Return the (X, Y) coordinate for the center point of the cell that contains the specified text.  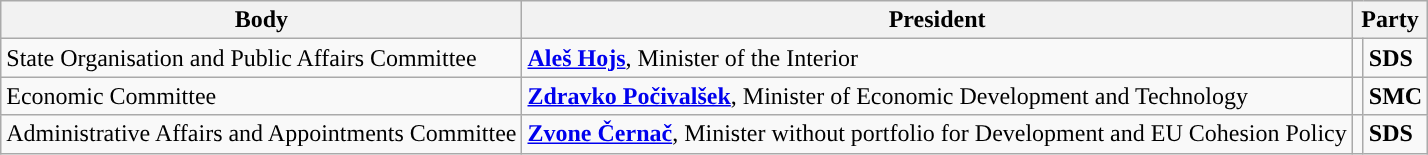
Zdravko Počivalšek, Minister of Economic Development and Technology (937, 96)
Administrative Affairs and Appointments Committee (262, 134)
SMC (1395, 96)
President (937, 20)
Party (1390, 20)
Economic Committee (262, 96)
Zvone Černač, Minister without portfolio for Development and EU Cohesion Policy (937, 134)
Aleš Hojs, Minister of the Interior (937, 58)
Body (262, 20)
State Organisation and Public Affairs Committee (262, 58)
